Pinpoint the cell where the given text exists, returning its [X, Y] midpoint coordinate. 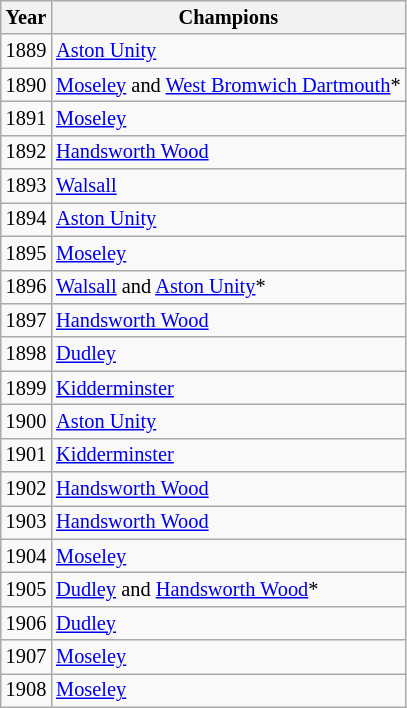
1898 [26, 354]
1903 [26, 522]
1893 [26, 186]
1904 [26, 556]
1889 [26, 51]
1890 [26, 85]
1906 [26, 623]
Walsall and Aston Unity* [228, 287]
1894 [26, 219]
1902 [26, 489]
1897 [26, 320]
Dudley and Handsworth Wood* [228, 589]
1901 [26, 455]
1905 [26, 589]
Moseley and West Bromwich Dartmouth* [228, 85]
1891 [26, 118]
1899 [26, 388]
1892 [26, 152]
1895 [26, 253]
Walsall [228, 186]
Year [26, 17]
1907 [26, 657]
1908 [26, 690]
Champions [228, 17]
1900 [26, 421]
1896 [26, 287]
